Scan for the cell matching the given text and deliver its [X, Y] coordinate at center. 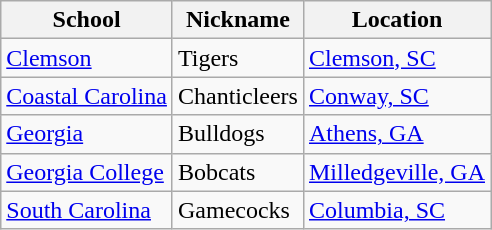
Bobcats [238, 172]
Columbia, SC [396, 210]
Milledgeville, GA [396, 172]
Clemson [87, 58]
South Carolina [87, 210]
Georgia College [87, 172]
School [87, 20]
Gamecocks [238, 210]
Georgia [87, 134]
Athens, GA [396, 134]
Bulldogs [238, 134]
Location [396, 20]
Chanticleers [238, 96]
Clemson, SC [396, 58]
Coastal Carolina [87, 96]
Tigers [238, 58]
Conway, SC [396, 96]
Nickname [238, 20]
